Search for the cell housing the specified text and yield its (X, Y) center coordinate. 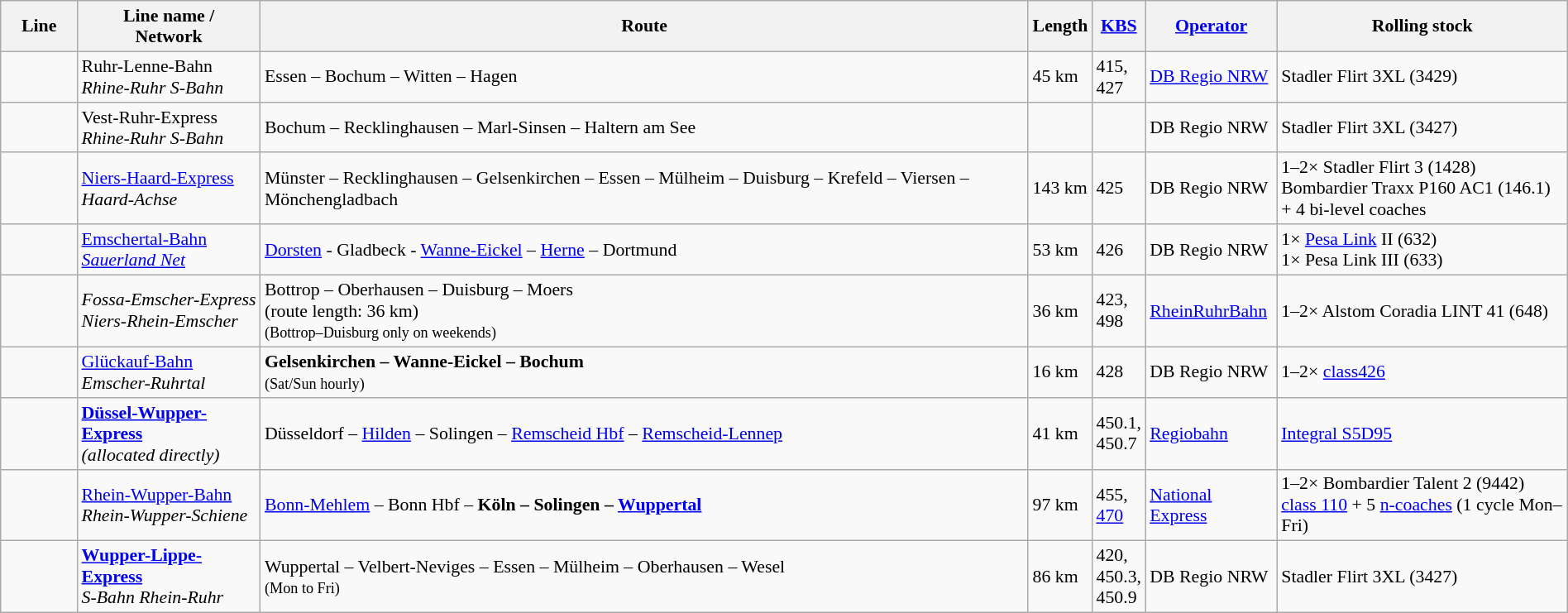
Fossa-Emscher-ExpressNiers-Rhein-Emscher (169, 311)
16 km (1060, 372)
Rhein-Wupper-Bahn Rhein-Wupper-Schiene (169, 505)
425 (1118, 189)
420, 450.3, 450.9 (1118, 576)
423, 498 (1118, 311)
428 (1118, 372)
Münster – Recklinghausen – Gelsenkirchen – Essen – Mülheim – Duisburg – Krefeld – Viersen – Mönchengladbach (645, 189)
450.1, 450.7 (1118, 433)
Integral S5D95 (1422, 433)
Stadler Flirt 3XL (3429) (1422, 76)
Essen – Bochum – Witten – Hagen (645, 76)
1× Pesa Link II (632)1× Pesa Link III (633) (1422, 250)
Bochum – Recklinghausen – Marl-Sinsen – Haltern am See (645, 127)
Niers-Haard-ExpressHaard-Achse (169, 189)
KBS (1118, 25)
1–2× Alstom Coradia LINT 41 (648) (1422, 311)
41 km (1060, 433)
Wuppertal – Velbert-Neviges – Essen – Mülheim – Oberhausen – Wesel(Mon to Fri) (645, 576)
Vest-Ruhr-ExpressRhine-Ruhr S-Bahn (169, 127)
Length (1060, 25)
455, 470 (1118, 505)
86 km (1060, 576)
Dorsten - Gladbeck - Wanne-Eickel – Herne – Dortmund (645, 250)
426 (1118, 250)
1–2× Bombardier Talent 2 (9442)class 110 + 5 n-coaches (1 cycle Mon–Fri) (1422, 505)
143 km (1060, 189)
Route (645, 25)
Ruhr-Lenne-BahnRhine-Ruhr S-Bahn (169, 76)
45 km (1060, 76)
36 km (1060, 311)
National Express (1211, 505)
53 km (1060, 250)
Gelsenkirchen – Wanne-Eickel – Bochum (Sat/Sun hourly) (645, 372)
RheinRuhrBahn (1211, 311)
415, 427 (1118, 76)
Düssel-Wupper-Express(allocated directly) (169, 433)
Düsseldorf – Hilden – Solingen – Remscheid Hbf – Remscheid-Lennep (645, 433)
Regiobahn (1211, 433)
Bottrop – Oberhausen – Duisburg – Moers(route length: 36 km)(Bottrop–Duisburg only on weekends) (645, 311)
Rolling stock (1422, 25)
Line name /Network (169, 25)
Wupper-Lippe-ExpressS-Bahn Rhein-Ruhr (169, 576)
Bonn-Mehlem – Bonn Hbf – Köln – Solingen – Wuppertal (645, 505)
1–2× Stadler Flirt 3 (1428)Bombardier Traxx P160 AC1 (146.1)+ 4 bi-level coaches (1422, 189)
Line (40, 25)
97 km (1060, 505)
Emschertal-BahnSauerland Net (169, 250)
Operator (1211, 25)
1–2× class426 (1422, 372)
Glückauf-BahnEmscher-Ruhrtal (169, 372)
